Search for the cell housing the specified text and yield its [x, y] center coordinate. 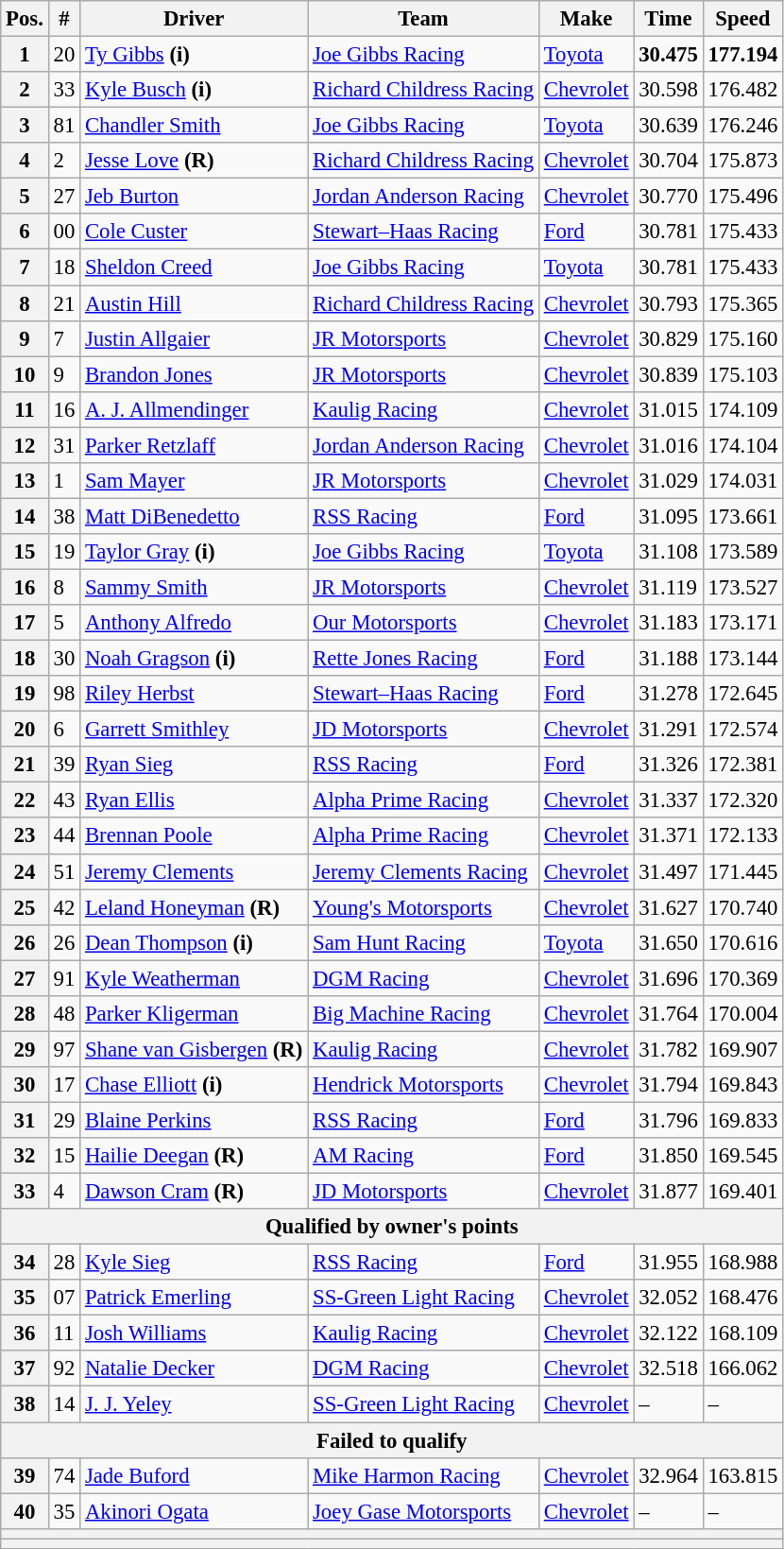
30.639 [669, 126]
Sheldon Creed [195, 267]
Sam Hunt Racing [423, 942]
31.627 [669, 907]
175.365 [742, 303]
31.015 [669, 409]
Sammy Smith [195, 587]
31.497 [669, 871]
Rette Jones Racing [423, 659]
Parker Kligerman [195, 1014]
Ryan Sieg [195, 765]
Joey Gase Motorsports [423, 1511]
Kyle Sieg [195, 1263]
31.782 [669, 1049]
44 [64, 836]
36 [25, 1334]
Dean Thompson (i) [195, 942]
31.796 [669, 1120]
Qualified by owner's points [392, 1227]
31.696 [669, 978]
170.004 [742, 1014]
172.320 [742, 800]
Josh Williams [195, 1334]
# [64, 19]
81 [64, 126]
Blaine Perkins [195, 1120]
AM Racing [423, 1156]
Cole Custer [195, 232]
169.907 [742, 1049]
37 [25, 1369]
31.850 [669, 1156]
Make [586, 19]
32 [25, 1156]
Mike Harmon Racing [423, 1475]
177.194 [742, 55]
Jade Buford [195, 1475]
31.371 [669, 836]
31.119 [669, 587]
173.171 [742, 623]
31.877 [669, 1192]
Hailie Deegan (R) [195, 1156]
Kyle Weatherman [195, 978]
169.545 [742, 1156]
172.645 [742, 694]
31.278 [669, 694]
175.873 [742, 161]
24 [25, 871]
30.770 [669, 197]
Failed to qualify [392, 1440]
31.095 [669, 516]
43 [64, 800]
30.598 [669, 90]
Parker Retzlaff [195, 445]
13 [25, 481]
171.445 [742, 871]
31.794 [669, 1085]
166.062 [742, 1369]
32.518 [669, 1369]
31.029 [669, 481]
168.476 [742, 1298]
168.988 [742, 1263]
Time [669, 19]
22 [25, 800]
Taylor Gray (i) [195, 552]
Speed [742, 19]
10 [25, 374]
30.793 [669, 303]
Big Machine Racing [423, 1014]
172.574 [742, 730]
3 [25, 126]
170.616 [742, 942]
Young's Motorsports [423, 907]
32.052 [669, 1298]
31.650 [669, 942]
31.326 [669, 765]
Jesse Love (R) [195, 161]
170.740 [742, 907]
173.661 [742, 516]
175.496 [742, 197]
25 [25, 907]
Dawson Cram (R) [195, 1192]
31.183 [669, 623]
174.031 [742, 481]
Leland Honeyman (R) [195, 907]
31.188 [669, 659]
31.108 [669, 552]
30.704 [669, 161]
Kyle Busch (i) [195, 90]
163.815 [742, 1475]
Akinori Ogata [195, 1511]
Riley Herbst [195, 694]
Chase Elliott (i) [195, 1085]
173.527 [742, 587]
Patrick Emerling [195, 1298]
91 [64, 978]
169.833 [742, 1120]
Noah Gragson (i) [195, 659]
Hendrick Motorsports [423, 1085]
173.144 [742, 659]
98 [64, 694]
30.839 [669, 374]
Pos. [25, 19]
31.955 [669, 1263]
Chandler Smith [195, 126]
Brandon Jones [195, 374]
30.829 [669, 338]
23 [25, 836]
Shane van Gisbergen (R) [195, 1049]
Brennan Poole [195, 836]
169.843 [742, 1085]
172.381 [742, 765]
40 [25, 1511]
Ty Gibbs (i) [195, 55]
Natalie Decker [195, 1369]
174.109 [742, 409]
32.122 [669, 1334]
Our Motorsports [423, 623]
12 [25, 445]
34 [25, 1263]
170.369 [742, 978]
175.103 [742, 374]
48 [64, 1014]
Sam Mayer [195, 481]
Jeremy Clements [195, 871]
174.104 [742, 445]
31.337 [669, 800]
51 [64, 871]
176.482 [742, 90]
Team [423, 19]
Austin Hill [195, 303]
32.964 [669, 1475]
172.133 [742, 836]
42 [64, 907]
31.016 [669, 445]
Anthony Alfredo [195, 623]
Jeb Burton [195, 197]
169.401 [742, 1192]
74 [64, 1475]
J. J. Yeley [195, 1404]
168.109 [742, 1334]
07 [64, 1298]
Justin Allgaier [195, 338]
31.764 [669, 1014]
176.246 [742, 126]
Garrett Smithley [195, 730]
173.589 [742, 552]
175.160 [742, 338]
30.475 [669, 55]
00 [64, 232]
92 [64, 1369]
31.291 [669, 730]
Jeremy Clements Racing [423, 871]
Driver [195, 19]
A. J. Allmendinger [195, 409]
97 [64, 1049]
Matt DiBenedetto [195, 516]
Ryan Ellis [195, 800]
